Provide the (X, Y) coordinate of the cell's center where the given text is located.  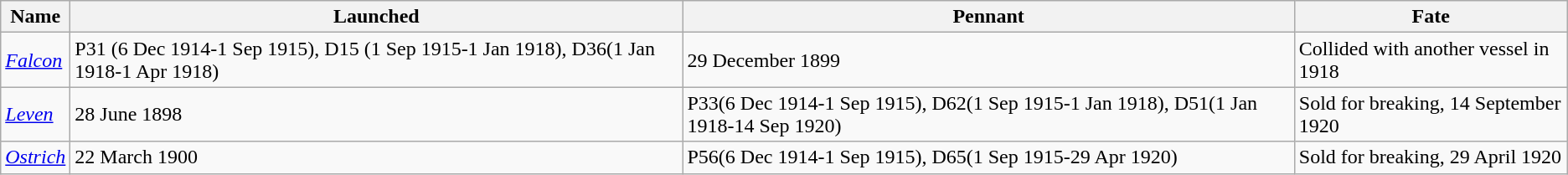
Sold for breaking, 29 April 1920 (1431, 157)
Launched (377, 17)
Ostrich (35, 157)
Fate (1431, 17)
22 March 1900 (377, 157)
Pennant (988, 17)
P56(6 Dec 1914-1 Sep 1915), D65(1 Sep 1915-29 Apr 1920) (988, 157)
28 June 1898 (377, 114)
P31 (6 Dec 1914-1 Sep 1915), D15 (1 Sep 1915-1 Jan 1918), D36(1 Jan 1918-1 Apr 1918) (377, 60)
P33(6 Dec 1914-1 Sep 1915), D62(1 Sep 1915-1 Jan 1918), D51(1 Jan 1918-14 Sep 1920) (988, 114)
Collided with another vessel in 1918 (1431, 60)
Falcon (35, 60)
Name (35, 17)
Sold for breaking, 14 September 1920 (1431, 114)
Leven (35, 114)
29 December 1899 (988, 60)
